Output the (x, y) coordinate of the center of the cell containing the given text.  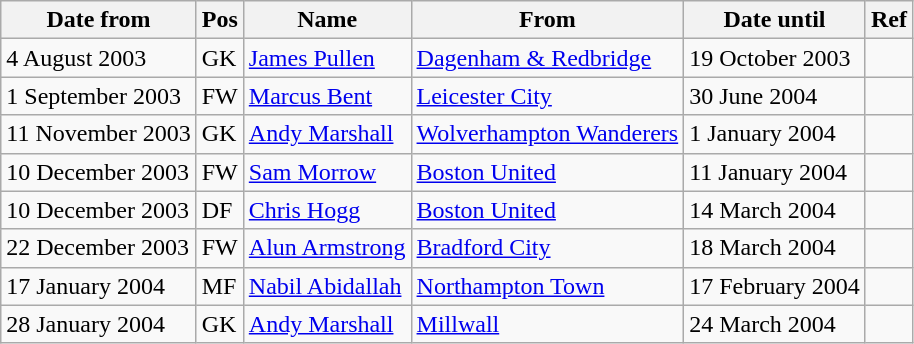
19 October 2003 (775, 58)
22 December 2003 (98, 248)
Name (327, 20)
Ref (888, 20)
Alun Armstrong (327, 248)
Dagenham & Redbridge (548, 58)
28 January 2004 (98, 324)
Date from (98, 20)
Bradford City (548, 248)
24 March 2004 (775, 324)
Marcus Bent (327, 96)
11 January 2004 (775, 172)
Northampton Town (548, 286)
1 January 2004 (775, 134)
MF (220, 286)
From (548, 20)
17 January 2004 (98, 286)
Chris Hogg (327, 210)
James Pullen (327, 58)
Wolverhampton Wanderers (548, 134)
Date until (775, 20)
Nabil Abidallah (327, 286)
17 February 2004 (775, 286)
30 June 2004 (775, 96)
Sam Morrow (327, 172)
Leicester City (548, 96)
18 March 2004 (775, 248)
Pos (220, 20)
4 August 2003 (98, 58)
1 September 2003 (98, 96)
14 March 2004 (775, 210)
Millwall (548, 324)
DF (220, 210)
11 November 2003 (98, 134)
